Scan for the cell matching the given text and deliver its (x, y) coordinate at center. 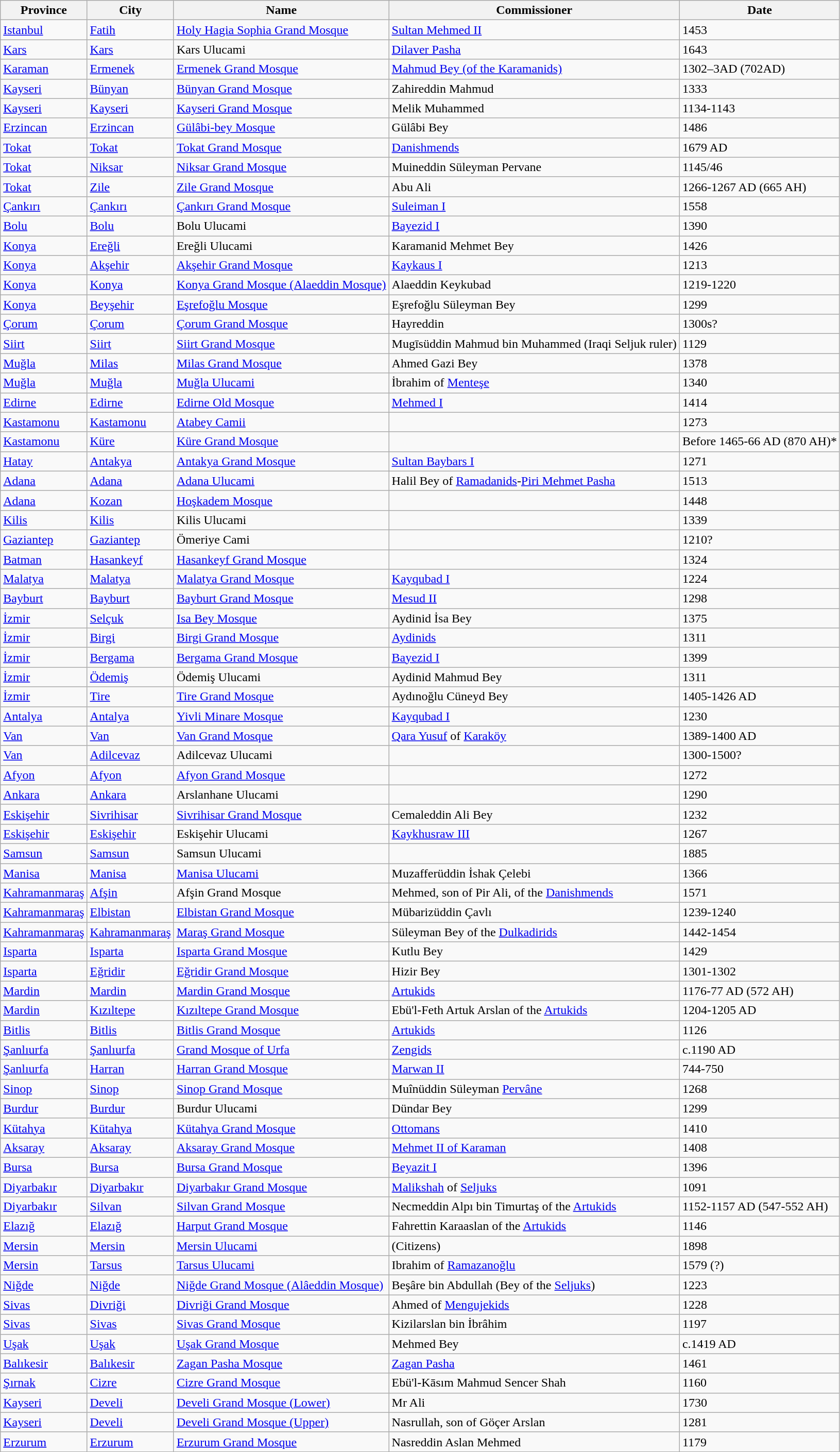
1230 (759, 716)
Bünyan Grand Mosque (281, 89)
Kozan (130, 500)
Mehmet II of Karaman (534, 1147)
Adilcevaz Ulucami (281, 755)
Harput Grand Mosque (281, 1226)
1375 (759, 618)
1129 (759, 344)
1232 (759, 814)
Mr Ali (534, 1403)
Küre Grand Mosque (281, 442)
Commissioner (534, 10)
Akşehir (130, 265)
Harran Grand Mosque (281, 1069)
1204-1205 AD (759, 1010)
Date (759, 10)
Kızıltepe (130, 1010)
1461 (759, 1363)
1091 (759, 1187)
Manisa Ulucami (281, 873)
Develi Grand Mosque (Upper) (281, 1422)
Aydınoğlu Cüneyd Bey (534, 697)
Divriği Grand Mosque (281, 1305)
Yivli Minare Mosque (281, 716)
Ermenek Grand Mosque (281, 69)
Cemaleddin Ali Bey (534, 814)
Süleyman Bey of the Dulkadirids (534, 932)
Konya Grand Mosque (Alaeddin Mosque) (281, 285)
Karaman (44, 69)
1389-1400 AD (759, 736)
Mübarizüddin Çavlı (534, 913)
1453 (759, 30)
Muînüddin Süleyman Pervâne (534, 1089)
Sivas Grand Mosque (281, 1324)
Van Grand Mosque (281, 736)
Bitlis Grand Mosque (281, 1030)
Zagan Pasha Mosque (281, 1363)
Harran (130, 1069)
Dilaver Pasha (534, 49)
1176-77 AD (572 AH) (759, 991)
Tokat Grand Mosque (281, 147)
1224 (759, 579)
Dündar Bey (534, 1108)
Şırnak (44, 1383)
Niğde Grand Mosque (Alâeddin Mosque) (281, 1285)
Fahrettin Karaaslan of the Artukids (534, 1226)
Sinop Grand Mosque (281, 1089)
Name (281, 10)
1145/46 (759, 167)
1272 (759, 775)
Bünyan (130, 89)
(Citizens) (534, 1246)
1414 (759, 402)
Zengids (534, 1050)
Muğla Ulucami (281, 383)
Halil Bey of Ramadanids-Piri Mehmet Pasha (534, 481)
Eğridir Grand Mosque (281, 971)
c.1190 AD (759, 1050)
1213 (759, 265)
Kilis Ulucami (281, 520)
Mesud II (534, 599)
Sultan Baybars I (534, 461)
1898 (759, 1246)
1223 (759, 1285)
1571 (759, 893)
Kizilarslan bin İbrâhim (534, 1324)
1134-1143 (759, 108)
Ereğli (130, 246)
Aydinid İsa Bey (534, 618)
Küre (130, 442)
Kütahya Grand Mosque (281, 1128)
Selçuk (130, 618)
Zile (130, 187)
1239-1240 (759, 913)
Eskişehir Ulucami (281, 834)
Kayseri Grand Mosque (281, 108)
Samsun Ulucami (281, 853)
1146 (759, 1226)
Alaeddin Keykubad (534, 285)
1410 (759, 1128)
Uşak Grand Mosque (281, 1344)
Birgi (130, 638)
1266-1267 AD (665 AH) (759, 187)
Hizir Bey (534, 971)
Istanbul (44, 30)
City (130, 10)
Develi Grand Mosque (Lower) (281, 1403)
Ebü'l-Kāsım Mahmud Sencer Shah (534, 1383)
Niksar Grand Mosque (281, 167)
1152-1157 AD (547-552 AH) (759, 1207)
Bolu Ulucami (281, 226)
Burdur Ulucami (281, 1108)
Niksar (130, 167)
Beyazit I (534, 1167)
1271 (759, 461)
1273 (759, 422)
Milas (130, 363)
Bergama Grand Mosque (281, 657)
Afşin Grand Mosque (281, 893)
Mahmud Bey (of the Karamanids) (534, 69)
Isparta Grand Mosque (281, 952)
Arslanhane Ulucami (281, 795)
Marwan II (534, 1069)
1210? (759, 539)
Zagan Pasha (534, 1363)
Bayburt Grand Mosque (281, 599)
Nasreddin Aslan Mehmed (534, 1442)
Mehmed Bey (534, 1344)
Çankırı Grand Mosque (281, 206)
Beyşehir (130, 305)
Isa Bey Mosque (281, 618)
1300s? (759, 324)
Zahireddin Mahmud (534, 89)
Tarsus Ulucami (281, 1265)
Ebü'l-Feth Artuk Arslan of the Artukids (534, 1010)
Hoşkadem Mosque (281, 500)
Bergama (130, 657)
Aksaray Grand Mosque (281, 1147)
1160 (759, 1383)
1426 (759, 246)
Sultan Mehmed II (534, 30)
Adana Ulucami (281, 481)
1408 (759, 1147)
Antakya (130, 461)
Malikshah of Seljuks (534, 1187)
1298 (759, 599)
Ahmed of Mengujekids (534, 1305)
Fatih (130, 30)
Hayreddin (534, 324)
Kars Ulucami (281, 49)
Mardin Grand Mosque (281, 991)
1333 (759, 89)
Kızıltepe Grand Mosque (281, 1010)
Mehmed, son of Pir Ali, of the Danishmends (534, 893)
Aydinid Mahmud Bey (534, 677)
Necmeddin Alpı bin Timurtaş of the Artukids (534, 1207)
Hasankeyf Grand Mosque (281, 559)
Ödemiş (130, 677)
Kutlu Bey (534, 952)
Grand Mosque of Urfa (281, 1050)
1513 (759, 481)
Mehmed I (534, 402)
Sivrihisar (130, 814)
Karamanid Mehmet Bey (534, 246)
744-750 (759, 1069)
Gülâbi Bey (534, 128)
Melik Muhammed (534, 108)
Kaykaus I (534, 265)
Danishmends (534, 147)
Elbistan (130, 913)
Ibrahim of Ramazanoğlu (534, 1265)
Adilcevaz (130, 755)
1429 (759, 952)
Gülâbi-bey Mosque (281, 128)
Diyarbakır Grand Mosque (281, 1187)
1267 (759, 834)
Malatya Grand Mosque (281, 579)
1324 (759, 559)
1302–3AD (702AD) (759, 69)
1579 (?) (759, 1265)
1300-1500? (759, 755)
Bursa Grand Mosque (281, 1167)
Edirne Old Mosque (281, 402)
1558 (759, 206)
Muineddin Süleyman Pervane (534, 167)
1268 (759, 1089)
Elbistan Grand Mosque (281, 913)
Atabey Camii (281, 422)
1378 (759, 363)
Muzafferüddin İshak Çelebi (534, 873)
Suleiman I (534, 206)
Mersin Ulucami (281, 1246)
Qara Yusuf of Karaköy (534, 736)
1340 (759, 383)
Tire (130, 697)
1679 AD (759, 147)
Nasrullah, son of Göçer Arslan (534, 1422)
Hasankeyf (130, 559)
Eşrefoğlu Süleyman Bey (534, 305)
1301-1302 (759, 971)
1228 (759, 1305)
1885 (759, 853)
Zile Grand Mosque (281, 187)
Ereğli Ulucami (281, 246)
Eğridir (130, 971)
1399 (759, 657)
Sivrihisar Grand Mosque (281, 814)
1126 (759, 1030)
Province (44, 10)
1179 (759, 1442)
1448 (759, 500)
Silvan Grand Mosque (281, 1207)
1281 (759, 1422)
Ermenek (130, 69)
1405-1426 AD (759, 697)
Silvan (130, 1207)
1730 (759, 1403)
Mugīsüddin Mahmud bin Muhammed (Iraqi Seljuk ruler) (534, 344)
Batman (44, 559)
Cizre Grand Mosque (281, 1383)
Kaykhusraw III (534, 834)
Afşin (130, 893)
Holy Hagia Sophia Grand Mosque (281, 30)
1219-1220 (759, 285)
Beşâre bin Abdullah (Bey of the Seljuks) (534, 1285)
Before 1465-66 AD (870 AH)* (759, 442)
1197 (759, 1324)
1366 (759, 873)
Cizre (130, 1383)
Ömeriye Cami (281, 539)
Tarsus (130, 1265)
1486 (759, 128)
Siirt Grand Mosque (281, 344)
1339 (759, 520)
Milas Grand Mosque (281, 363)
Afyon Grand Mosque (281, 775)
Maraş Grand Mosque (281, 932)
1396 (759, 1167)
İbrahim of Menteşe (534, 383)
Ödemiş Ulucami (281, 677)
Antakya Grand Mosque (281, 461)
1390 (759, 226)
1442-1454 (759, 932)
Akşehir Grand Mosque (281, 265)
Erzurum Grand Mosque (281, 1442)
Çorum Grand Mosque (281, 324)
1290 (759, 795)
Abu Ali (534, 187)
Birgi Grand Mosque (281, 638)
Ottomans (534, 1128)
Aydinids (534, 638)
Eşrefoğlu Mosque (281, 305)
Tire Grand Mosque (281, 697)
1643 (759, 49)
Hatay (44, 461)
Ahmed Gazi Bey (534, 363)
c.1419 AD (759, 1344)
Divriği (130, 1305)
